Detect which cell encompasses the target text, then output its (X, Y) center coordinate. 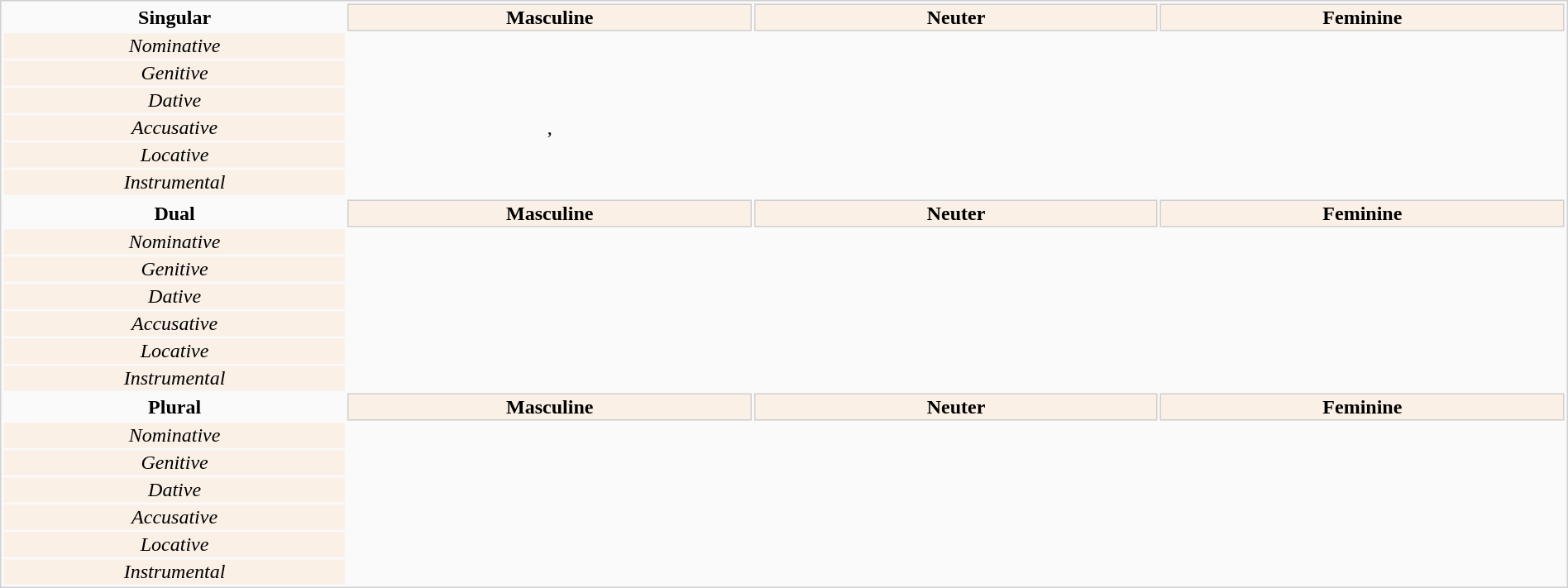
, (550, 128)
Dual (174, 213)
Plural (174, 407)
Singular (174, 17)
